Extract the [X, Y] coordinate from the center of the cell holding the provided text.  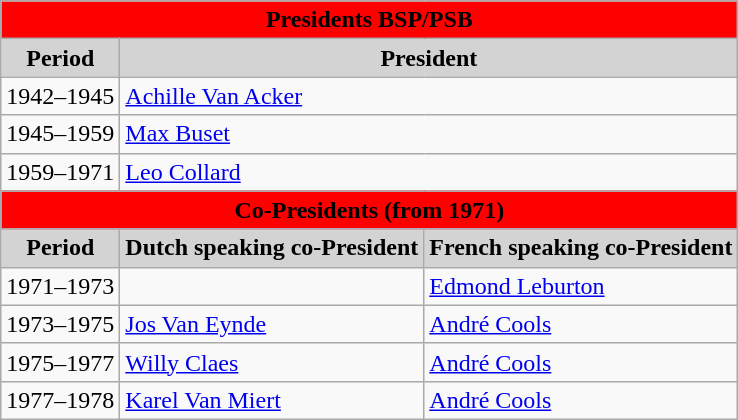
Jos Van Eynde [272, 324]
Co-Presidents (from 1971) [370, 210]
Achille Van Acker [429, 96]
Max Buset [429, 134]
Willy Claes [272, 362]
1942–1945 [60, 96]
1977–1978 [60, 400]
1971–1973 [60, 286]
Karel Van Miert [272, 400]
1975–1977 [60, 362]
1959–1971 [60, 172]
French speaking co-President [581, 248]
President [429, 58]
1973–1975 [60, 324]
Leo Collard [429, 172]
Edmond Leburton [581, 286]
1945–1959 [60, 134]
Dutch speaking co-President [272, 248]
Presidents BSP/PSB [370, 20]
